For the text-containing cell, return its midpoint in (X, Y) coordinate format. 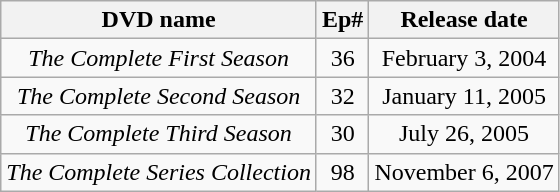
The Complete Third Season (159, 134)
30 (342, 134)
The Complete Second Season (159, 96)
Release date (464, 20)
July 26, 2005 (464, 134)
January 11, 2005 (464, 96)
The Complete First Season (159, 58)
DVD name (159, 20)
98 (342, 172)
The Complete Series Collection (159, 172)
Ep# (342, 20)
32 (342, 96)
February 3, 2004 (464, 58)
36 (342, 58)
November 6, 2007 (464, 172)
